Locate the cell with the specified text and output its [x, y] center coordinate. 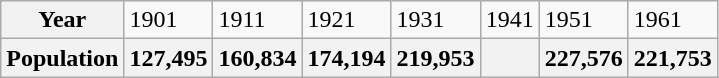
1911 [258, 20]
1931 [436, 20]
Year [62, 20]
1941 [510, 20]
219,953 [436, 58]
1951 [584, 20]
174,194 [346, 58]
221,753 [672, 58]
1961 [672, 20]
160,834 [258, 58]
227,576 [584, 58]
127,495 [168, 58]
1901 [168, 20]
1921 [346, 20]
Population [62, 58]
